Return [x, y] of the center of cell containing provided text 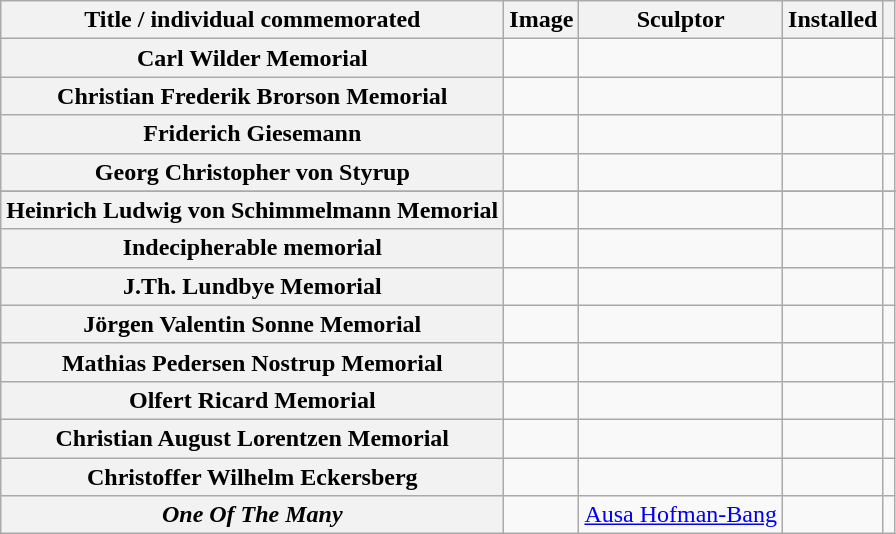
J.Th. Lundbye Memorial [252, 286]
Image [542, 20]
Carl Wilder Memorial [252, 58]
Indecipherable memorial [252, 248]
Title / individual commemorated [252, 20]
Georg Christopher von Styrup [252, 172]
Olfert Ricard Memorial [252, 400]
Friderich Giesemann [252, 134]
Ausa Hofman-Bang [681, 515]
Installed [833, 20]
Mathias Pedersen Nostrup Memorial [252, 362]
Christoffer Wilhelm Eckersberg [252, 477]
Christian Frederik Brorson Memorial [252, 96]
Jörgen Valentin Sonne Memorial [252, 324]
One Of The Many [252, 515]
Sculptor [681, 20]
Heinrich Ludwig von Schimmelmann Memorial [252, 210]
Christian August Lorentzen Memorial [252, 438]
